Determine the [x, y] coordinate at the center of the cell enclosing the given text.  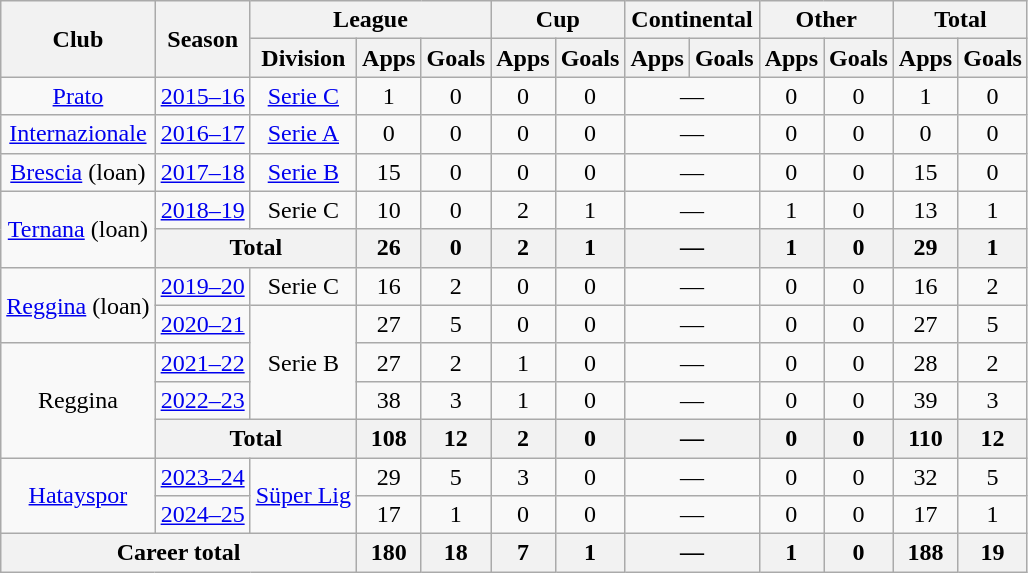
39 [925, 400]
2021–22 [202, 362]
2017–18 [202, 172]
Reggina (loan) [78, 305]
26 [389, 248]
38 [389, 400]
Serie A [303, 134]
2024–25 [202, 515]
2023–24 [202, 477]
Hatayspor [78, 496]
Cup [558, 20]
2018–19 [202, 210]
Division [303, 58]
Career total [179, 553]
2022–23 [202, 400]
2015–16 [202, 96]
188 [925, 553]
13 [925, 210]
League [370, 20]
Brescia (loan) [78, 172]
2019–20 [202, 286]
110 [925, 438]
180 [389, 553]
108 [389, 438]
28 [925, 362]
Club [78, 39]
Reggina [78, 400]
Internazionale [78, 134]
2020–21 [202, 324]
Continental [692, 20]
Other [826, 20]
18 [456, 553]
Prato [78, 96]
Süper Lig [303, 496]
Ternana (loan) [78, 229]
19 [993, 553]
2016–17 [202, 134]
Season [202, 39]
10 [389, 210]
7 [523, 553]
32 [925, 477]
